Provide the (X, Y) coordinate of the cell's center where the given text is located.  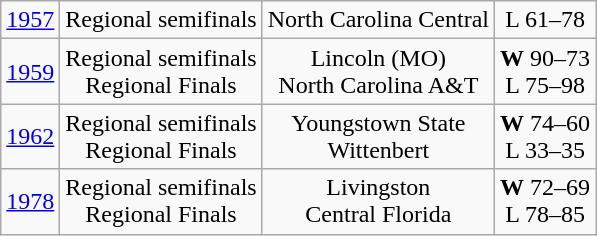
1978 (30, 202)
LivingstonCentral Florida (378, 202)
L 61–78 (546, 20)
Youngstown StateWittenbert (378, 136)
W 90–73L 75–98 (546, 72)
1959 (30, 72)
Lincoln (MO)North Carolina A&T (378, 72)
1962 (30, 136)
1957 (30, 20)
W 74–60L 33–35 (546, 136)
W 72–69L 78–85 (546, 202)
Regional semifinals (161, 20)
North Carolina Central (378, 20)
